Search for the cell housing the specified text and yield its [X, Y] center coordinate. 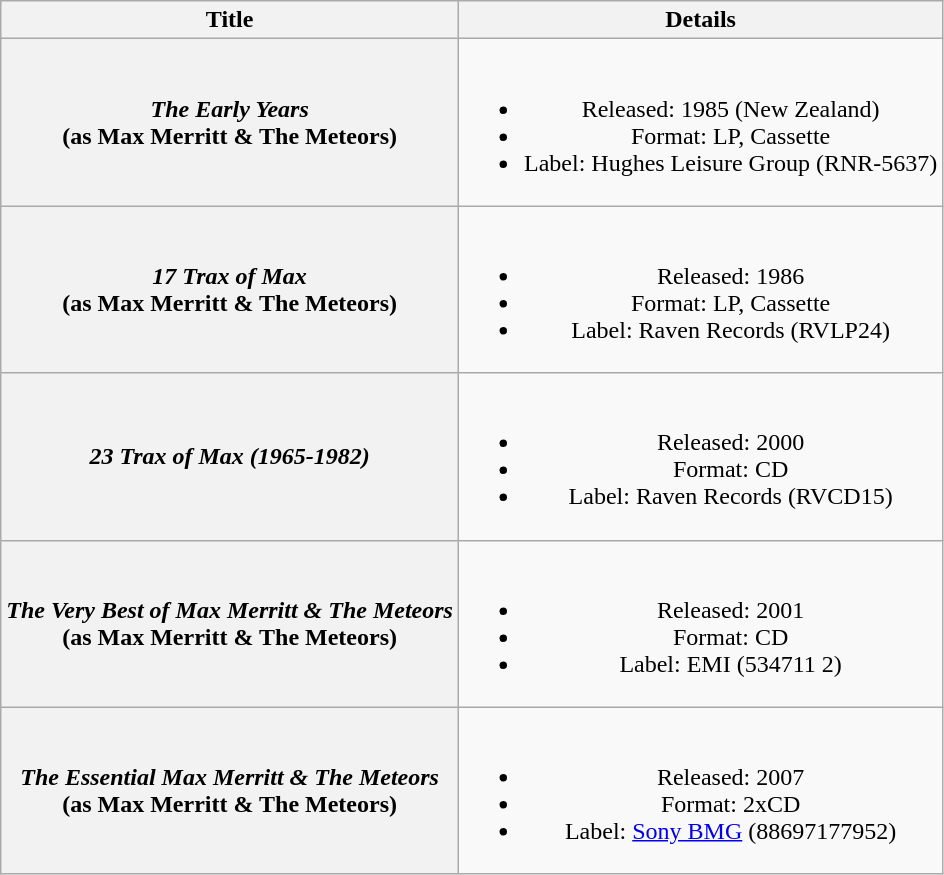
Released: 2001Format: CDLabel: EMI (534711 2) [700, 624]
The Essential Max Merritt & The Meteors (as Max Merritt & The Meteors) [230, 790]
The Very Best of Max Merritt & The Meteors (as Max Merritt & The Meteors) [230, 624]
Released: 2000Format: CDLabel: Raven Records (RVCD15) [700, 456]
The Early Years (as Max Merritt & The Meteors) [230, 122]
Released: 1986Format: LP, CassetteLabel: Raven Records (RVLP24) [700, 290]
Released: 1985 (New Zealand)Format: LP, CassetteLabel: Hughes Leisure Group (RNR-5637) [700, 122]
Released: 2007Format: 2xCDLabel: Sony BMG (88697177952) [700, 790]
17 Trax of Max (as Max Merritt & The Meteors) [230, 290]
23 Trax of Max (1965-1982) [230, 456]
Title [230, 20]
Details [700, 20]
